For the text-containing cell, return its midpoint in (x, y) coordinate format. 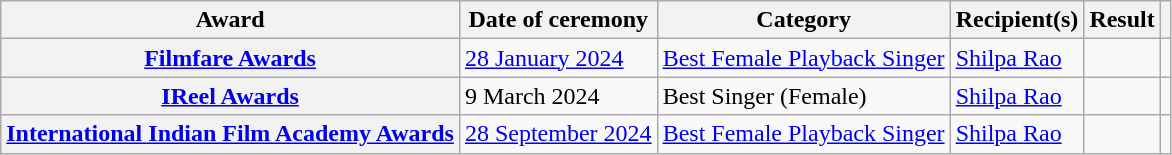
International Indian Film Academy Awards (230, 134)
28 September 2024 (558, 134)
Recipient(s) (1017, 20)
Filmfare Awards (230, 58)
9 March 2024 (558, 96)
Award (230, 20)
28 January 2024 (558, 58)
Date of ceremony (558, 20)
Category (804, 20)
Result (1122, 20)
Best Singer (Female) (804, 96)
IReel Awards (230, 96)
